Extract the (x, y) coordinate from the center of the cell holding the provided text.  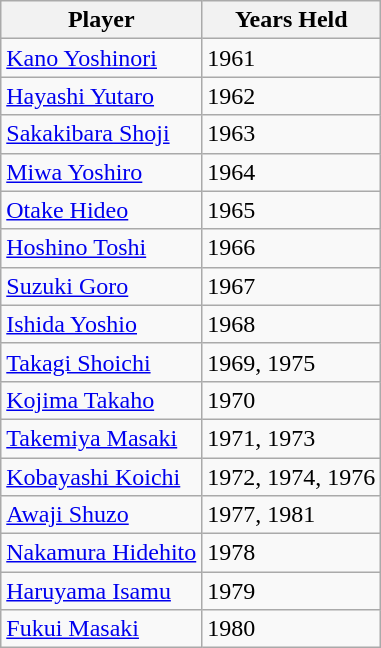
Ishida Yoshio (102, 324)
1968 (292, 324)
Kojima Takaho (102, 400)
Hoshino Toshi (102, 248)
Kano Yoshinori (102, 58)
Nakamura Hidehito (102, 553)
Takemiya Masaki (102, 438)
Player (102, 20)
1980 (292, 629)
Miwa Yoshiro (102, 172)
1962 (292, 96)
1969, 1975 (292, 362)
Years Held (292, 20)
Fukui Masaki (102, 629)
1971, 1973 (292, 438)
Suzuki Goro (102, 286)
1963 (292, 134)
Otake Hideo (102, 210)
1967 (292, 286)
Takagi Shoichi (102, 362)
1978 (292, 553)
1966 (292, 248)
1972, 1974, 1976 (292, 477)
Kobayashi Koichi (102, 477)
1977, 1981 (292, 515)
Hayashi Yutaro (102, 96)
Sakakibara Shoji (102, 134)
1970 (292, 400)
1979 (292, 591)
1961 (292, 58)
Haruyama Isamu (102, 591)
1965 (292, 210)
Awaji Shuzo (102, 515)
1964 (292, 172)
